Locate the cell with the specified text and output its [x, y] center coordinate. 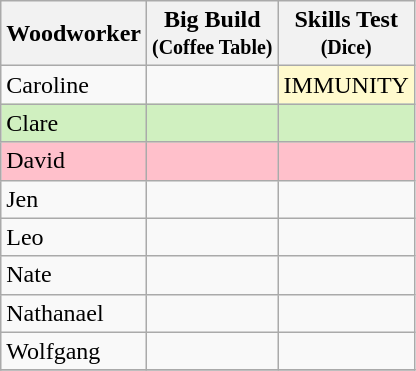
Caroline [74, 85]
Nathanael [74, 313]
David [74, 161]
Woodworker [74, 34]
Wolfgang [74, 351]
IMMUNITY [346, 85]
Jen [74, 199]
Leo [74, 237]
Big Build(Coffee Table) [212, 34]
Clare [74, 123]
Nate [74, 275]
Skills Test(Dice) [346, 34]
